Provide the [X, Y] coordinate of the cell's center where the given text is located.  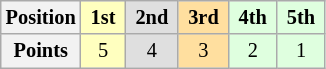
2nd [152, 17]
5th [301, 17]
5 [104, 51]
2 [253, 51]
4 [152, 51]
1st [104, 17]
3rd [203, 17]
Points [41, 51]
1 [301, 51]
Position [41, 17]
3 [203, 51]
4th [253, 17]
